Pinpoint the cell where the given text exists, returning its (X, Y) midpoint coordinate. 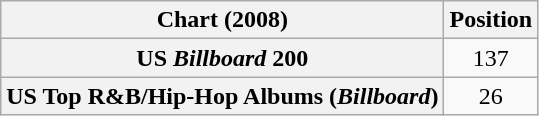
US Top R&B/Hip-Hop Albums (Billboard) (222, 96)
Position (491, 20)
US Billboard 200 (222, 58)
137 (491, 58)
Chart (2008) (222, 20)
26 (491, 96)
